Locate the cell with the specified text and output its (x, y) center coordinate. 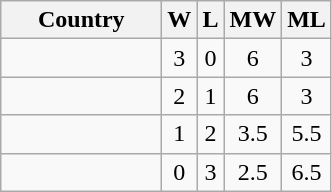
W (180, 20)
2.5 (253, 172)
5.5 (307, 134)
6.5 (307, 172)
ML (307, 20)
Country (82, 20)
L (210, 20)
3.5 (253, 134)
MW (253, 20)
